For the text-containing cell, return its midpoint in (x, y) coordinate format. 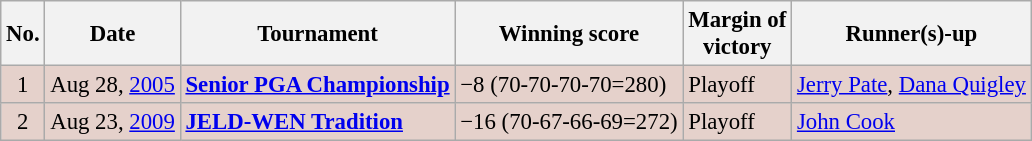
JELD-WEN Tradition (318, 122)
1 (23, 85)
No. (23, 34)
−8 (70-70-70-70=280) (569, 85)
Aug 23, 2009 (112, 122)
Margin ofvictory (738, 34)
Tournament (318, 34)
2 (23, 122)
John Cook (912, 122)
Runner(s)-up (912, 34)
Senior PGA Championship (318, 85)
Date (112, 34)
Winning score (569, 34)
−16 (70-67-66-69=272) (569, 122)
Jerry Pate, Dana Quigley (912, 85)
Aug 28, 2005 (112, 85)
